Provide the [X, Y] coordinate of the cell's center where the given text is located.  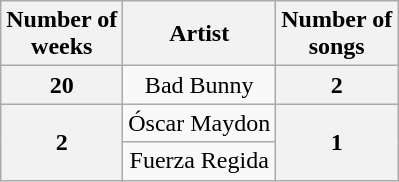
Óscar Maydon [200, 123]
Artist [200, 34]
20 [62, 85]
Number ofsongs [337, 34]
Bad Bunny [200, 85]
1 [337, 142]
Fuerza Regida [200, 161]
Number ofweeks [62, 34]
